For the text-containing cell, return its midpoint in (x, y) coordinate format. 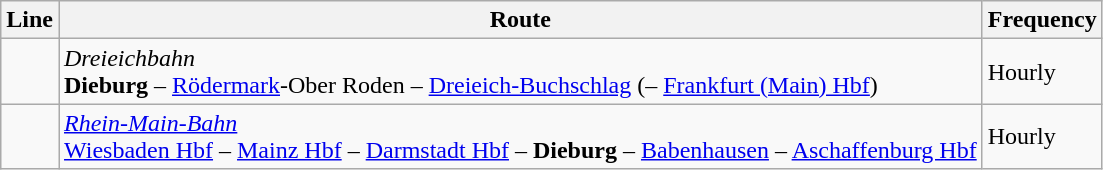
Frequency (1042, 20)
Line (30, 20)
Route (520, 20)
Dreieichbahn Dieburg – Rödermark-Ober Roden – Dreieich-Buchschlag (– Frankfurt (Main) Hbf) (520, 72)
Rhein-Main-Bahn Wiesbaden Hbf – Mainz Hbf – Darmstadt Hbf – Dieburg – Babenhausen – Aschaffenburg Hbf (520, 136)
